For the text-containing cell, return its midpoint in [x, y] coordinate format. 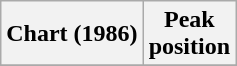
Peakposition [189, 34]
Chart (1986) [72, 34]
